Provide the [X, Y] coordinate of the cell's center where the given text is located.  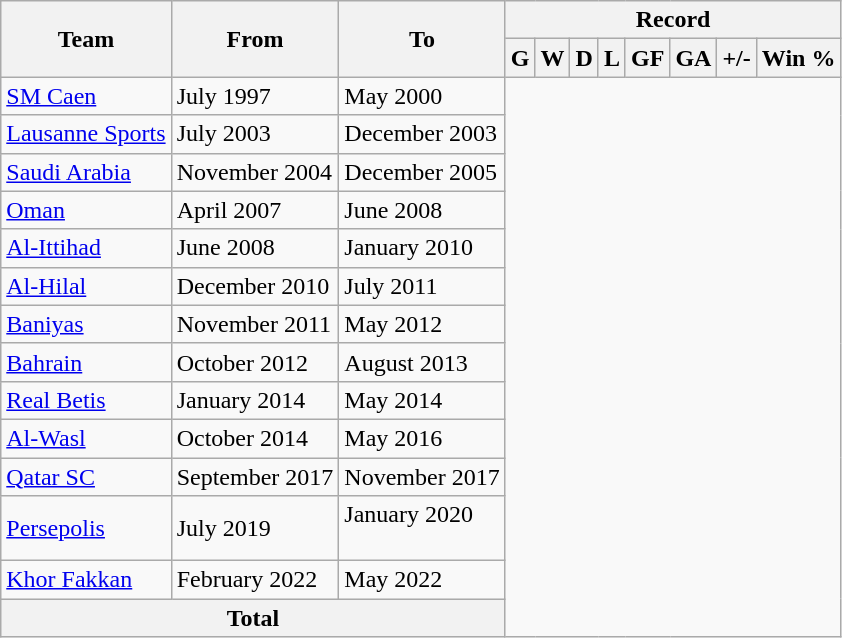
Saudi Arabia [86, 172]
July 2003 [255, 134]
GF [647, 58]
To [422, 39]
GA [694, 58]
Oman [86, 210]
December 2005 [422, 172]
Qatar SC [86, 477]
July 2019 [255, 528]
August 2013 [422, 362]
December 2010 [255, 286]
D [584, 58]
Khor Fakkan [86, 580]
From [255, 39]
G [520, 58]
Baniyas [86, 324]
December 2003 [422, 134]
Al-Hilal [86, 286]
+/- [736, 58]
Record [673, 20]
May 2000 [422, 96]
Al-Ittihad [86, 248]
May 2014 [422, 400]
May 2022 [422, 580]
L [612, 58]
Real Betis [86, 400]
September 2017 [255, 477]
Win % [798, 58]
January 2014 [255, 400]
October 2014 [255, 438]
November 2017 [422, 477]
April 2007 [255, 210]
May 2016 [422, 438]
July 2011 [422, 286]
May 2012 [422, 324]
November 2011 [255, 324]
January 2020 [422, 528]
Al-Wasl [86, 438]
SM Caen [86, 96]
November 2004 [255, 172]
October 2012 [255, 362]
Lausanne Sports [86, 134]
Persepolis [86, 528]
January 2010 [422, 248]
Bahrain [86, 362]
W [552, 58]
Total [253, 618]
Team [86, 39]
July 1997 [255, 96]
February 2022 [255, 580]
